Detect which cell encompasses the target text, then output its (x, y) center coordinate. 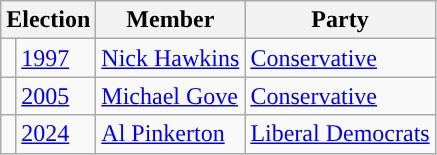
Election (48, 20)
1997 (56, 58)
Party (340, 20)
2005 (56, 96)
Michael Gove (170, 96)
Nick Hawkins (170, 58)
Member (170, 20)
Liberal Democrats (340, 134)
2024 (56, 134)
Al Pinkerton (170, 134)
